Determine the [x, y] coordinate at the center of the cell enclosing the given text.  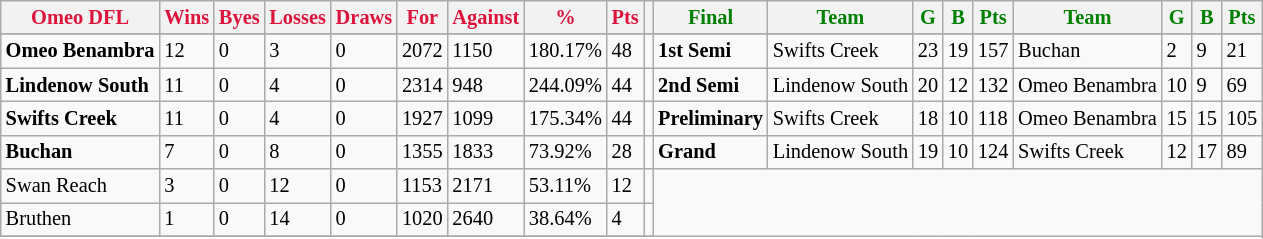
1927 [422, 118]
20 [928, 85]
18 [928, 118]
175.34% [566, 118]
21 [1242, 51]
8 [297, 152]
948 [486, 85]
1 [186, 219]
23 [928, 51]
180.17% [566, 51]
For [422, 17]
2072 [422, 51]
53.11% [566, 186]
118 [993, 118]
Final [710, 17]
14 [297, 219]
1153 [422, 186]
2 [1177, 51]
17 [1207, 152]
132 [993, 85]
73.92% [566, 152]
2171 [486, 186]
Bruthen [80, 219]
89 [1242, 152]
124 [993, 152]
Byes [239, 17]
2640 [486, 219]
38.64% [566, 219]
48 [626, 51]
1833 [486, 152]
1099 [486, 118]
1020 [422, 219]
% [566, 17]
1st Semi [710, 51]
Wins [186, 17]
2314 [422, 85]
7 [186, 152]
244.09% [566, 85]
Omeo DFL [80, 17]
157 [993, 51]
Losses [297, 17]
1355 [422, 152]
Grand [710, 152]
2nd Semi [710, 85]
Swan Reach [80, 186]
28 [626, 152]
Against [486, 17]
105 [1242, 118]
Draws [364, 17]
Preliminary [710, 118]
69 [1242, 85]
1150 [486, 51]
